Locate the cell with the specified text and output its [x, y] center coordinate. 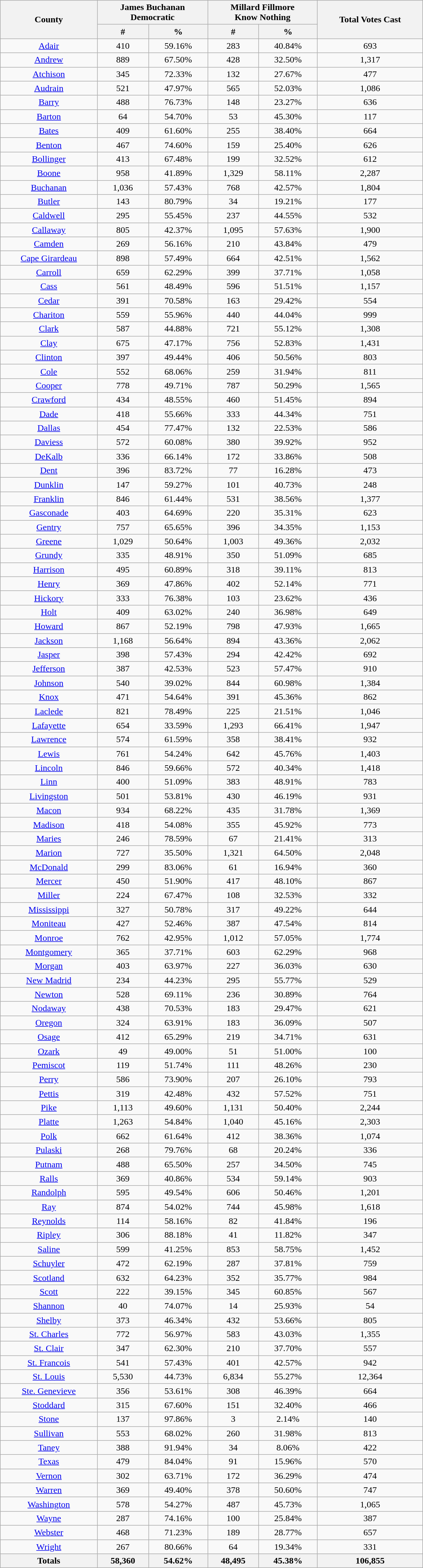
29.47% [288, 1009]
159 [233, 145]
76.38% [178, 598]
234 [123, 980]
Reynolds [49, 1221]
57.47% [288, 669]
352 [233, 1277]
1,131 [233, 1108]
1,201 [370, 1193]
44.55% [288, 216]
45.30% [288, 116]
Montgomery [49, 952]
Moniteau [49, 924]
43.84% [288, 244]
1,040 [233, 1122]
1,012 [233, 938]
67.60% [178, 1405]
332 [370, 895]
38.40% [288, 131]
574 [123, 740]
Lafayette [49, 725]
77 [233, 471]
Shannon [49, 1306]
1,804 [370, 187]
Audrain [49, 88]
764 [370, 994]
60.85% [288, 1292]
237 [233, 216]
80.79% [178, 202]
2.14% [288, 1419]
Ripley [49, 1235]
82 [233, 1221]
32.40% [288, 1405]
531 [233, 499]
Ozark [49, 1051]
15.96% [288, 1462]
57.49% [178, 258]
58.75% [288, 1249]
454 [123, 428]
631 [370, 1037]
199 [233, 159]
73.90% [178, 1079]
47.54% [288, 924]
68.22% [178, 810]
626 [370, 145]
Linn [49, 782]
46.39% [288, 1391]
44.34% [288, 414]
727 [123, 853]
402 [233, 584]
Millard FillmoreKnow Nothing [263, 13]
1,293 [233, 725]
40.34% [288, 768]
Livingston [49, 796]
783 [370, 782]
20.24% [288, 1150]
630 [370, 966]
642 [233, 754]
487 [233, 1504]
2,062 [370, 640]
1,317 [370, 60]
207 [233, 1079]
47.86% [178, 584]
Lawrence [49, 740]
42.48% [178, 1093]
46.19% [288, 796]
26.10% [288, 1079]
1,565 [370, 385]
44.04% [288, 315]
821 [123, 711]
1,947 [370, 725]
1,046 [370, 711]
49.54% [178, 1193]
768 [233, 187]
91 [233, 1462]
1,369 [370, 810]
Morgan [49, 966]
434 [123, 400]
88.18% [178, 1235]
Benton [49, 145]
11.82% [288, 1235]
523 [233, 669]
762 [123, 938]
62.30% [178, 1349]
246 [123, 838]
45.92% [288, 824]
Clark [49, 329]
74.60% [178, 145]
559 [123, 315]
57.63% [288, 230]
34.50% [288, 1164]
406 [233, 357]
64.69% [178, 513]
32.52% [288, 159]
59.14% [288, 1179]
Total Votes Cast [370, 19]
657 [370, 1532]
32.50% [288, 60]
654 [123, 725]
2,303 [370, 1122]
Pulaski [49, 1150]
Boone [49, 173]
2,032 [370, 541]
42.53% [178, 669]
44.23% [178, 980]
Dallas [49, 428]
78.59% [178, 838]
521 [123, 88]
54.02% [178, 1207]
59.66% [178, 768]
49.22% [288, 910]
Atchison [49, 74]
54.64% [178, 697]
257 [233, 1164]
1,403 [370, 754]
565 [233, 88]
528 [123, 994]
56.64% [178, 640]
31.78% [288, 810]
147 [123, 485]
Franklin [49, 499]
Mississippi [49, 910]
58.11% [288, 173]
1,774 [370, 938]
460 [233, 400]
68.02% [178, 1433]
Shelby [49, 1320]
45.38% [288, 1561]
140 [370, 1419]
561 [123, 286]
Wright [49, 1546]
Macon [49, 810]
47.97% [178, 88]
29.42% [288, 301]
51 [233, 1051]
Johnson [49, 683]
55.77% [288, 980]
196 [370, 1221]
36.29% [288, 1476]
40.84% [288, 46]
Carroll [49, 272]
Grundy [49, 555]
435 [233, 810]
28.77% [288, 1532]
436 [370, 598]
48.10% [288, 881]
49.60% [178, 1108]
778 [123, 385]
42.37% [178, 230]
78.49% [178, 711]
380 [233, 442]
Dent [49, 471]
570 [370, 1462]
80.66% [178, 1546]
552 [123, 371]
36.03% [288, 966]
52.14% [288, 584]
101 [233, 485]
466 [370, 1405]
603 [233, 952]
51.90% [178, 881]
319 [123, 1093]
355 [233, 824]
63.91% [178, 1023]
51.00% [288, 1051]
44.73% [178, 1377]
47.17% [178, 343]
318 [233, 570]
35.77% [288, 1277]
1,036 [123, 187]
38.36% [288, 1136]
358 [233, 740]
Barton [49, 116]
1,157 [370, 286]
410 [123, 46]
Pemiscot [49, 1065]
41 [233, 1235]
Dunklin [49, 485]
578 [123, 1504]
Stone [49, 1419]
33.86% [288, 456]
1,029 [123, 541]
400 [123, 782]
903 [370, 1179]
40.86% [178, 1179]
27.67% [288, 74]
45.98% [288, 1207]
60.98% [288, 683]
49.00% [178, 1051]
814 [370, 924]
401 [233, 1363]
507 [370, 1023]
383 [233, 782]
49.40% [178, 1490]
54.62% [178, 1561]
1,618 [370, 1207]
68 [233, 1150]
74.16% [178, 1518]
Clinton [49, 357]
137 [123, 1419]
Jackson [49, 640]
177 [370, 202]
63.71% [178, 1476]
58,360 [123, 1561]
39.15% [178, 1292]
302 [123, 1476]
Howard [49, 626]
236 [233, 994]
16.28% [288, 471]
1,058 [370, 272]
534 [233, 1179]
Vernon [49, 1476]
37.81% [288, 1263]
66.14% [178, 456]
50.40% [288, 1108]
5,530 [123, 1377]
56.16% [178, 244]
Hickory [49, 598]
219 [233, 1037]
331 [370, 1546]
Daviess [49, 442]
42.95% [178, 938]
Perry [49, 1079]
747 [370, 1490]
557 [370, 1349]
467 [123, 145]
283 [233, 46]
787 [233, 385]
999 [370, 315]
294 [233, 655]
41.89% [178, 173]
1,418 [370, 768]
103 [233, 598]
53.61% [178, 1391]
438 [123, 1009]
Knox [49, 697]
Laclede [49, 711]
Pettis [49, 1093]
Harrison [49, 570]
61.60% [178, 131]
659 [123, 272]
612 [370, 159]
67 [233, 838]
529 [370, 980]
623 [370, 513]
42.51% [288, 258]
67.48% [178, 159]
34.35% [288, 527]
721 [233, 329]
554 [370, 301]
50.64% [178, 541]
Adair [49, 46]
757 [123, 527]
844 [233, 683]
Putnam [49, 1164]
Oregon [49, 1023]
397 [123, 357]
335 [123, 555]
632 [123, 1277]
36.09% [288, 1023]
40.73% [288, 485]
299 [123, 867]
James BuchananDemocratic [153, 13]
25.84% [288, 1518]
Henry [49, 584]
Ray [49, 1207]
636 [370, 102]
59.16% [178, 46]
McDonald [49, 867]
74.07% [178, 1306]
587 [123, 329]
71.23% [178, 1532]
14 [233, 1306]
267 [123, 1546]
595 [123, 1193]
39.11% [288, 570]
Washington [49, 1504]
1,168 [123, 640]
958 [123, 173]
61.59% [178, 740]
Scott [49, 1292]
1,665 [370, 626]
25.40% [288, 145]
356 [123, 1391]
50.78% [178, 910]
889 [123, 60]
38.41% [288, 740]
Wayne [49, 1518]
Bates [49, 131]
19.34% [288, 1546]
114 [123, 1221]
471 [123, 697]
606 [233, 1193]
1,431 [370, 343]
477 [370, 74]
56.97% [178, 1334]
388 [123, 1447]
83.72% [178, 471]
DeKalb [49, 456]
306 [123, 1235]
47.93% [288, 626]
662 [123, 1136]
Cooper [49, 385]
Clay [49, 343]
St. Francois [49, 1363]
69.11% [178, 994]
Saline [49, 1249]
772 [123, 1334]
55.27% [288, 1377]
67.47% [178, 895]
40 [123, 1306]
Randolph [49, 1193]
42.42% [288, 655]
Nodaway [49, 1009]
1,377 [370, 499]
942 [370, 1363]
39.02% [178, 683]
Jefferson [49, 669]
227 [233, 966]
1,065 [370, 1504]
64.23% [178, 1277]
64.50% [288, 853]
36.98% [288, 612]
Webster [49, 1532]
49.36% [288, 541]
117 [370, 116]
Totals [49, 1561]
2,287 [370, 173]
230 [370, 1065]
St. Louis [49, 1377]
50.29% [288, 385]
Schuyler [49, 1263]
468 [123, 1532]
61.44% [178, 499]
693 [370, 46]
473 [370, 471]
51.74% [178, 1065]
57.05% [288, 938]
60.08% [178, 442]
Newton [49, 994]
952 [370, 442]
66.41% [288, 725]
413 [123, 159]
35.50% [178, 853]
1,263 [123, 1122]
119 [123, 1065]
1,086 [370, 88]
853 [233, 1249]
48,495 [233, 1561]
862 [370, 697]
599 [123, 1249]
756 [233, 343]
1,355 [370, 1334]
315 [123, 1405]
39.92% [288, 442]
Pike [49, 1108]
501 [123, 796]
874 [123, 1207]
163 [233, 301]
Jasper [49, 655]
Scotland [49, 1277]
260 [233, 1433]
59.27% [178, 485]
43.03% [288, 1334]
Lincoln [49, 768]
53 [233, 116]
49 [123, 1051]
240 [233, 612]
76.73% [178, 102]
54.70% [178, 116]
398 [123, 655]
Callaway [49, 230]
269 [123, 244]
52.83% [288, 343]
53.66% [288, 1320]
Barry [49, 102]
51.45% [288, 400]
54.27% [178, 1504]
31.94% [288, 371]
49.44% [178, 357]
472 [123, 1263]
1,329 [233, 173]
61 [233, 867]
50.56% [288, 357]
52.19% [178, 626]
803 [370, 357]
Cedar [49, 301]
55.96% [178, 315]
968 [370, 952]
61.64% [178, 1136]
428 [233, 60]
21.41% [288, 838]
45.36% [288, 697]
55.12% [288, 329]
Osage [49, 1037]
Taney [49, 1447]
773 [370, 824]
Buchanan [49, 187]
Cole [49, 371]
222 [123, 1292]
45.73% [288, 1504]
106,855 [370, 1561]
50.60% [288, 1490]
248 [370, 485]
692 [370, 655]
65.65% [178, 527]
Camden [49, 244]
54.08% [178, 824]
Dade [49, 414]
532 [370, 216]
151 [233, 1405]
63.02% [178, 612]
45.16% [288, 1122]
793 [370, 1079]
72.33% [178, 74]
Greene [49, 541]
143 [123, 202]
Lewis [49, 754]
25.93% [288, 1306]
51.51% [288, 286]
19.21% [288, 202]
474 [370, 1476]
83.06% [178, 867]
313 [370, 838]
45.76% [288, 754]
Miller [49, 895]
23.62% [288, 598]
43.36% [288, 640]
New Madrid [49, 980]
Mercer [49, 881]
365 [123, 952]
65.50% [178, 1164]
Maries [49, 838]
62.19% [178, 1263]
430 [233, 796]
2,048 [370, 853]
22.53% [288, 428]
255 [233, 131]
910 [370, 669]
Andrew [49, 60]
58.16% [178, 1221]
567 [370, 1292]
65.29% [178, 1037]
450 [123, 881]
811 [370, 371]
1,900 [370, 230]
Polk [49, 1136]
422 [370, 1447]
68.06% [178, 371]
541 [123, 1363]
41.84% [288, 1221]
2,244 [370, 1108]
745 [370, 1164]
34.71% [288, 1037]
31.98% [288, 1433]
649 [370, 612]
148 [233, 102]
54.84% [178, 1122]
53.81% [178, 796]
Marion [49, 853]
48.26% [288, 1065]
1,003 [233, 541]
Gasconade [49, 513]
63.97% [178, 966]
8.06% [288, 1447]
220 [233, 513]
583 [233, 1334]
60.89% [178, 570]
70.58% [178, 301]
49.71% [178, 385]
97.86% [178, 1419]
46.34% [178, 1320]
189 [233, 1532]
Bollinger [49, 159]
759 [370, 1263]
440 [233, 315]
1,113 [123, 1108]
23.27% [288, 102]
Crawford [49, 400]
327 [123, 910]
644 [370, 910]
553 [123, 1433]
685 [370, 555]
Gentry [49, 527]
744 [233, 1207]
108 [233, 895]
Ste. Genevieve [49, 1391]
Chariton [49, 315]
Monroe [49, 938]
984 [370, 1277]
1,153 [370, 527]
931 [370, 796]
761 [123, 754]
54 [370, 1306]
Holt [49, 612]
57.52% [288, 1093]
111 [233, 1065]
798 [233, 626]
308 [233, 1391]
55.66% [178, 414]
91.94% [178, 1447]
932 [370, 740]
52.03% [288, 88]
540 [123, 683]
79.76% [178, 1150]
3 [233, 1419]
350 [233, 555]
360 [370, 867]
934 [123, 810]
Cape Girardeau [49, 258]
48.49% [178, 286]
324 [123, 1023]
268 [123, 1150]
70.53% [178, 1009]
84.04% [178, 1462]
21.51% [288, 711]
1,321 [233, 853]
1,562 [370, 258]
33.59% [178, 725]
41.25% [178, 1249]
1,074 [370, 1136]
495 [123, 570]
898 [123, 258]
6,834 [233, 1377]
Madison [49, 824]
Texas [49, 1462]
621 [370, 1009]
38.56% [288, 499]
44.88% [178, 329]
399 [233, 272]
Warren [49, 1490]
596 [233, 286]
32.53% [288, 895]
35.31% [288, 513]
37.70% [288, 1349]
224 [123, 895]
50.46% [288, 1193]
Caldwell [49, 216]
30.89% [288, 994]
County [49, 19]
1,384 [370, 683]
378 [233, 1490]
1,308 [370, 329]
St. Charles [49, 1334]
427 [123, 924]
317 [233, 910]
771 [370, 584]
417 [233, 881]
12,364 [370, 1377]
508 [370, 456]
52.46% [178, 924]
St. Clair [49, 1349]
Platte [49, 1122]
Stoddard [49, 1405]
Butler [49, 202]
675 [123, 343]
48.55% [178, 400]
Ralls [49, 1179]
67.50% [178, 60]
1,095 [233, 230]
259 [233, 371]
Cass [49, 286]
225 [233, 711]
54.24% [178, 754]
1,452 [370, 1249]
Sullivan [49, 1433]
16.94% [288, 867]
55.45% [178, 216]
373 [123, 1320]
77.47% [178, 428]
